Identify which cell holds the provided text, then report its [X, Y] central coordinate. 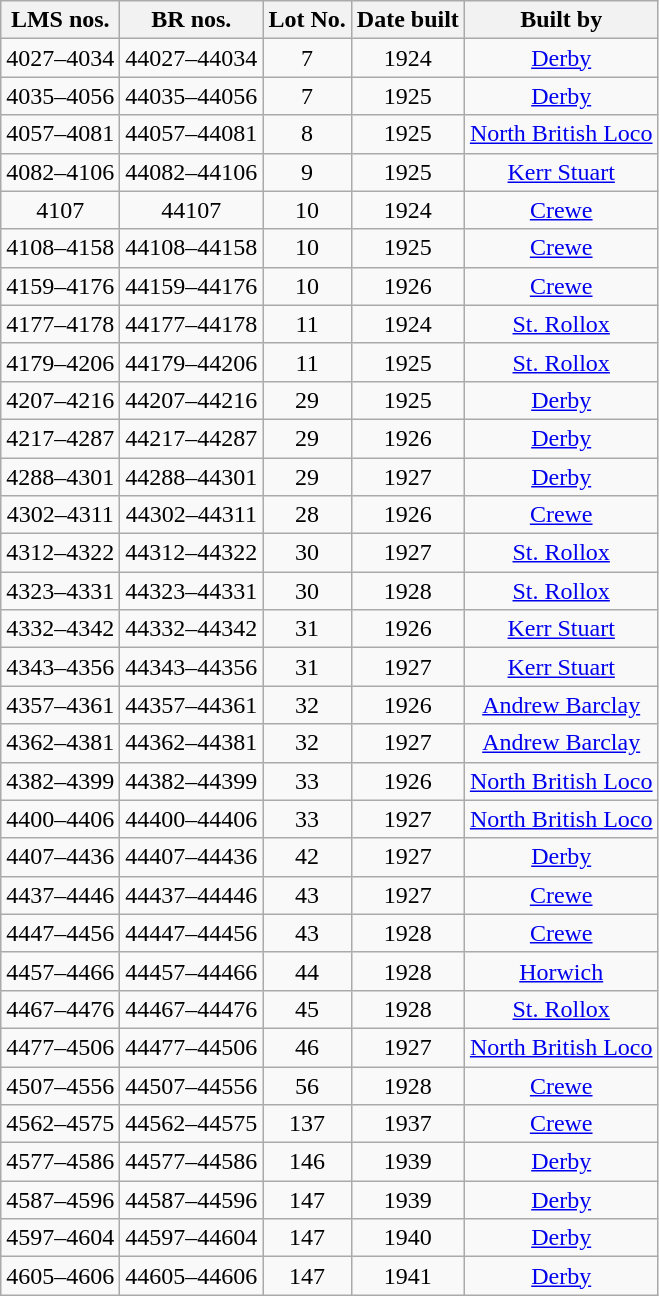
44288–44301 [192, 477]
4357–4361 [60, 705]
44302–44311 [192, 515]
42 [307, 857]
4057–4081 [60, 134]
4107 [60, 210]
44477–44506 [192, 1047]
44587–44596 [192, 1200]
4323–4331 [60, 591]
4343–4356 [60, 667]
44179–44206 [192, 362]
44400–44406 [192, 819]
44447–44456 [192, 933]
4587–4596 [60, 1200]
8 [307, 134]
44362–44381 [192, 743]
44332–44342 [192, 629]
45 [307, 1009]
44027–44034 [192, 58]
4467–4476 [60, 1009]
4382–4399 [60, 781]
44217–44287 [192, 438]
Built by [561, 20]
4108–4158 [60, 248]
44177–44178 [192, 324]
44605–44606 [192, 1276]
44159–44176 [192, 286]
44382–44399 [192, 781]
44507–44556 [192, 1085]
44312–44322 [192, 553]
44107 [192, 210]
28 [307, 515]
BR nos. [192, 20]
4605–4606 [60, 1276]
146 [307, 1162]
4217–4287 [60, 438]
44108–44158 [192, 248]
44343–44356 [192, 667]
4457–4466 [60, 971]
4562–4575 [60, 1124]
137 [307, 1124]
4477–4506 [60, 1047]
4362–4381 [60, 743]
4302–4311 [60, 515]
44577–44586 [192, 1162]
4288–4301 [60, 477]
4400–4406 [60, 819]
4082–4106 [60, 172]
44323–44331 [192, 591]
4597–4604 [60, 1238]
44057–44081 [192, 134]
4207–4216 [60, 400]
44207–44216 [192, 400]
4312–4322 [60, 553]
44 [307, 971]
4035–4056 [60, 96]
Date built [408, 20]
46 [307, 1047]
4027–4034 [60, 58]
44597–44604 [192, 1238]
1940 [408, 1238]
44562–44575 [192, 1124]
44407–44436 [192, 857]
1941 [408, 1276]
44467–44476 [192, 1009]
4332–4342 [60, 629]
4447–4456 [60, 933]
4507–4556 [60, 1085]
4437–4446 [60, 895]
56 [307, 1085]
9 [307, 172]
Lot No. [307, 20]
44035–44056 [192, 96]
44357–44361 [192, 705]
4159–4176 [60, 286]
44457–44466 [192, 971]
44437–44446 [192, 895]
4177–4178 [60, 324]
44082–44106 [192, 172]
4407–4436 [60, 857]
LMS nos. [60, 20]
4577–4586 [60, 1162]
1937 [408, 1124]
Horwich [561, 971]
4179–4206 [60, 362]
